Capture the cell that displays the provided text and extract its [x, y] central coordinate. 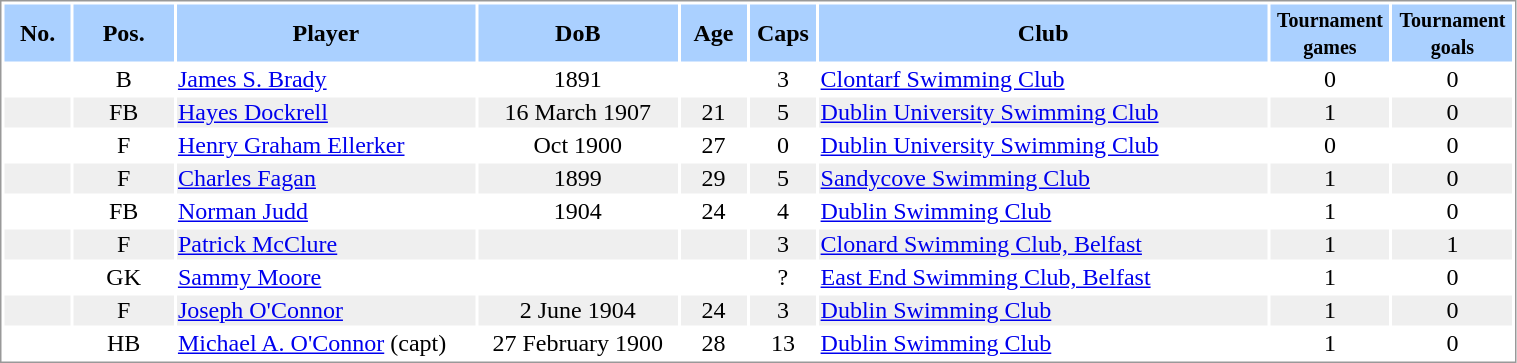
27 [713, 145]
Club [1043, 32]
4 [783, 211]
13 [783, 343]
16 March 1907 [578, 113]
Norman Judd [326, 211]
Oct 1900 [578, 145]
28 [713, 343]
Age [713, 32]
No. [37, 32]
Clontarf Swimming Club [1043, 79]
Michael A. O'Connor (capt) [326, 343]
27 February 1900 [578, 343]
21 [713, 113]
Tournamentgames [1330, 32]
Henry Graham Ellerker [326, 145]
? [783, 277]
Sammy Moore [326, 277]
Patrick McClure [326, 245]
James S. Brady [326, 79]
Caps [783, 32]
DoB [578, 32]
Player [326, 32]
B [124, 79]
2 June 1904 [578, 311]
East End Swimming Club, Belfast [1043, 277]
Tournamentgoals [1453, 32]
Clonard Swimming Club, Belfast [1043, 245]
Joseph O'Connor [326, 311]
Sandycove Swimming Club [1043, 179]
1899 [578, 179]
1891 [578, 79]
29 [713, 179]
HB [124, 343]
Charles Fagan [326, 179]
1904 [578, 211]
GK [124, 277]
Hayes Dockrell [326, 113]
Pos. [124, 32]
